Provide the (X, Y) coordinate of the cell's center where the given text is located.  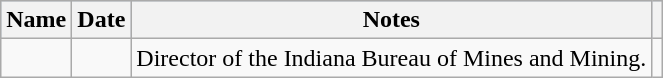
Name (36, 20)
Notes (392, 20)
Director of the Indiana Bureau of Mines and Mining. (392, 58)
Date (102, 20)
